Scan for the cell matching the given text and deliver its [x, y] coordinate at center. 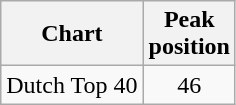
46 [189, 85]
Dutch Top 40 [72, 85]
Peakposition [189, 34]
Chart [72, 34]
